Locate the cell with the specified text and output its [x, y] center coordinate. 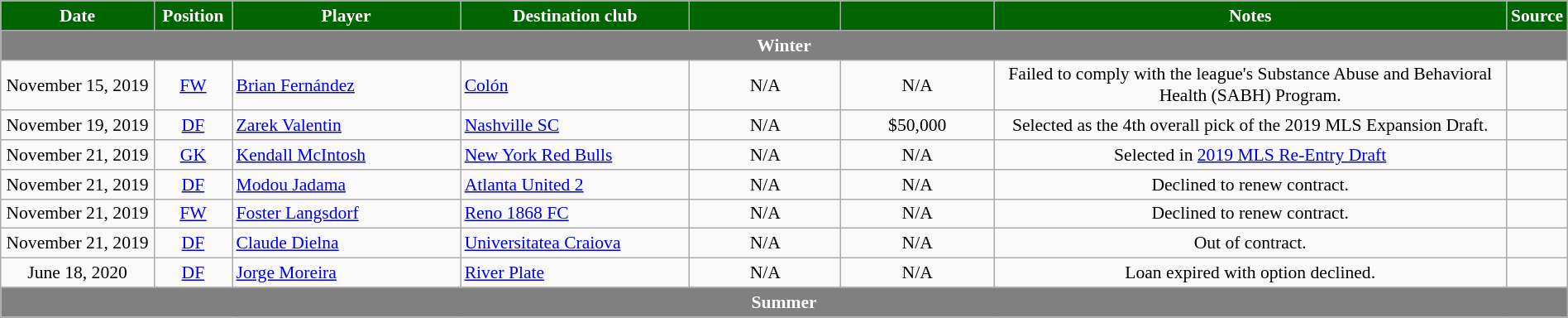
River Plate [576, 273]
GK [193, 155]
Modou Jadama [347, 185]
Brian Fernández [347, 84]
Kendall McIntosh [347, 155]
November 19, 2019 [78, 126]
November 15, 2019 [78, 84]
Winter [784, 46]
Jorge Moreira [347, 273]
Zarek Valentin [347, 126]
Selected in 2019 MLS Re-Entry Draft [1250, 155]
Selected as the 4th overall pick of the 2019 MLS Expansion Draft. [1250, 126]
Universitatea Craiova [576, 243]
Nashville SC [576, 126]
Player [347, 16]
Notes [1250, 16]
June 18, 2020 [78, 273]
Loan expired with option declined. [1250, 273]
Source [1537, 16]
Claude Dielna [347, 243]
Failed to comply with the league's Substance Abuse and Behavioral Health (SABH) Program. [1250, 84]
Summer [784, 302]
Atlanta United 2 [576, 185]
Destination club [576, 16]
Colón [576, 84]
Reno 1868 FC [576, 214]
Out of contract. [1250, 243]
Foster Langsdorf [347, 214]
New York Red Bulls [576, 155]
Position [193, 16]
Date [78, 16]
$50,000 [918, 126]
